Capture the cell that displays the provided text and extract its [x, y] central coordinate. 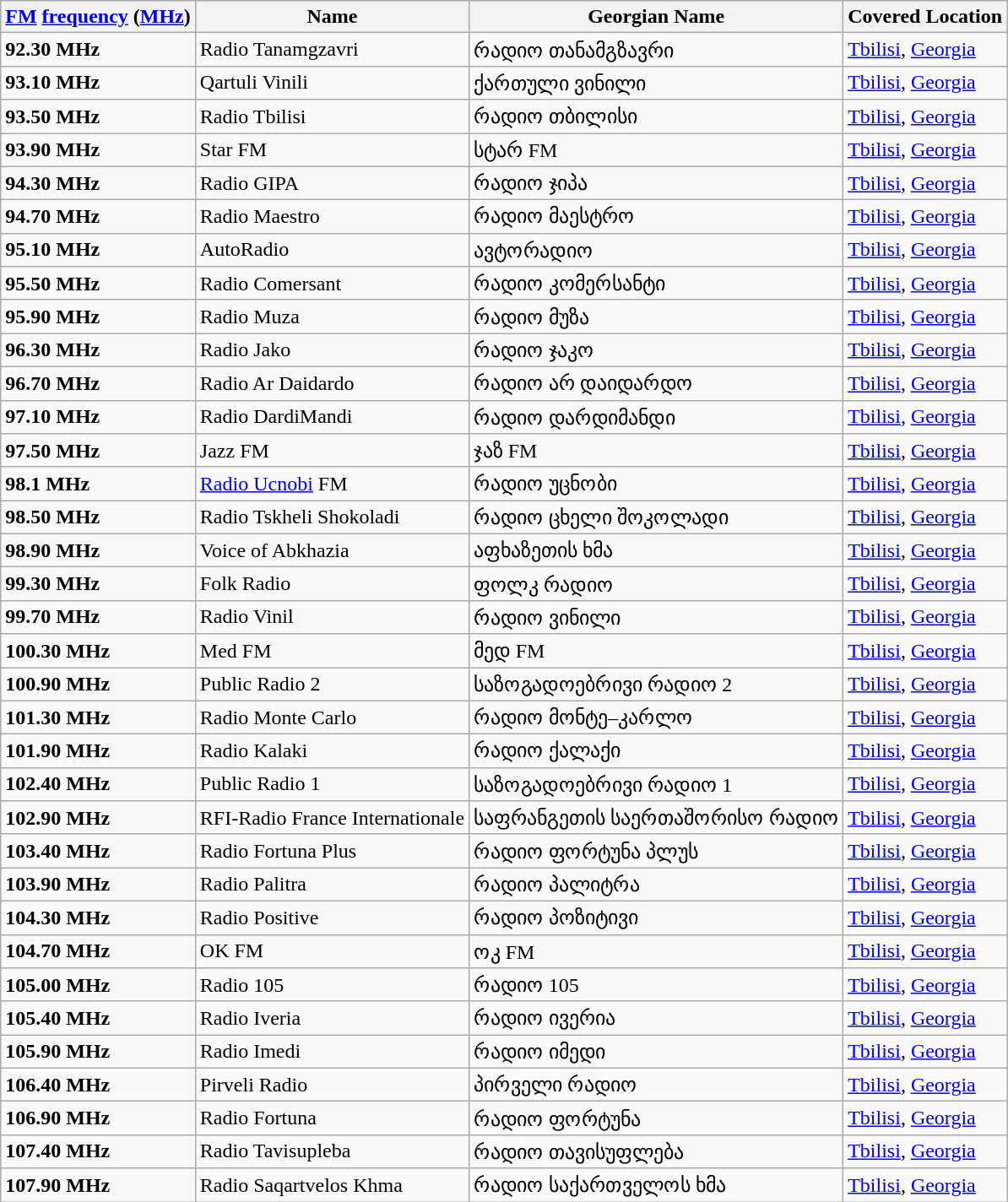
101.90 MHz [98, 751]
რადიო მაესტრო [657, 217]
Radio Ucnobi FM [332, 484]
საზოგადოებრივი რადიო 1 [657, 784]
რადიო იმედი [657, 1052]
რადიო ივერია [657, 1018]
რადიო თბილისი [657, 116]
რადიო ვინილი [657, 617]
რადიო არ დაიდარდო [657, 383]
94.70 MHz [98, 217]
104.30 MHz [98, 918]
Radio Tbilisi [332, 116]
Qartuli Vinili [332, 83]
105.00 MHz [98, 985]
99.30 MHz [98, 584]
103.40 MHz [98, 851]
107.90 MHz [98, 1185]
94.30 MHz [98, 183]
რადიო უცნობი [657, 484]
რადიო მონტე–კარლო [657, 717]
Radio 105 [332, 985]
Radio Iveria [332, 1018]
FM frequency (MHz) [98, 17]
რადიო ცხელი შოკოლადი [657, 517]
რადიო დარდიმანდი [657, 417]
რადიო პალიტრა [657, 885]
Radio GIPA [332, 183]
რადიო მუზა [657, 317]
AutoRadio [332, 250]
98.90 MHz [98, 550]
სტარ FM [657, 150]
Radio Imedi [332, 1052]
96.30 MHz [98, 350]
Voice of Abkhazia [332, 550]
103.90 MHz [98, 885]
97.10 MHz [98, 417]
Covered Location [925, 17]
რადიო ფორტუნა პლუს [657, 851]
105.40 MHz [98, 1018]
Radio Fortuna Plus [332, 851]
Radio Positive [332, 918]
Name [332, 17]
98.50 MHz [98, 517]
Radio Tavisupleba [332, 1151]
105.90 MHz [98, 1052]
რადიო ჯაკო [657, 350]
Georgian Name [657, 17]
100.30 MHz [98, 651]
Star FM [332, 150]
RFI-Radio France Internationale [332, 818]
92.30 MHz [98, 50]
ქართული ვინილი [657, 83]
98.1 MHz [98, 484]
Radio Kalaki [332, 751]
107.40 MHz [98, 1151]
Jazz FM [332, 451]
რადიო საქართველოს ხმა [657, 1185]
95.50 MHz [98, 284]
102.40 MHz [98, 784]
102.90 MHz [98, 818]
Radio Jako [332, 350]
Public Radio 2 [332, 684]
93.90 MHz [98, 150]
რადიო ჯიპა [657, 183]
პირველი რადიო [657, 1085]
96.70 MHz [98, 383]
Radio Tanamgzavri [332, 50]
97.50 MHz [98, 451]
ფოლკ რადიო [657, 584]
106.90 MHz [98, 1118]
რადიო თანამგზავრი [657, 50]
Radio Muza [332, 317]
95.90 MHz [98, 317]
მედ FM [657, 651]
Radio Ar Daidardo [332, 383]
Radio Comersant [332, 284]
Public Radio 1 [332, 784]
ავტორადიო [657, 250]
რადიო 105 [657, 985]
Radio Palitra [332, 885]
რადიო ფორტუნა [657, 1118]
95.10 MHz [98, 250]
Pirveli Radio [332, 1085]
Radio Vinil [332, 617]
Radio Tskheli Shokoladi [332, 517]
101.30 MHz [98, 717]
Folk Radio [332, 584]
საზოგადოებრივი რადიო 2 [657, 684]
Radio Monte Carlo [332, 717]
აფხაზეთის ხმა [657, 550]
99.70 MHz [98, 617]
საფრანგეთის საერთაშორისო რადიო [657, 818]
ოკ FM [657, 951]
Radio DardiMandi [332, 417]
93.50 MHz [98, 116]
104.70 MHz [98, 951]
რადიო პოზიტივი [657, 918]
Radio Saqartvelos Khma [332, 1185]
რადიო თავისუფლება [657, 1151]
რადიო კომერსანტი [657, 284]
Med FM [332, 651]
რადიო ქალაქი [657, 751]
106.40 MHz [98, 1085]
100.90 MHz [98, 684]
ჯაზ FM [657, 451]
OK FM [332, 951]
Radio Fortuna [332, 1118]
93.10 MHz [98, 83]
Radio Maestro [332, 217]
